Determine the [X, Y] coordinate at the center of the cell enclosing the given text.  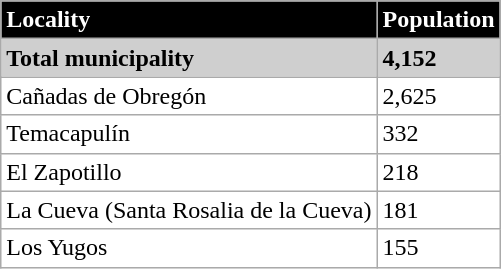
332 [438, 134]
Locality [189, 20]
Temacapulín [189, 134]
155 [438, 248]
181 [438, 210]
218 [438, 172]
Los Yugos [189, 248]
4,152 [438, 58]
2,625 [438, 96]
Population [438, 20]
La Cueva (Santa Rosalia de la Cueva) [189, 210]
El Zapotillo [189, 172]
Cañadas de Obregón [189, 96]
Total municipality [189, 58]
